Return the [x, y] coordinate for the center point of the cell that contains the specified text.  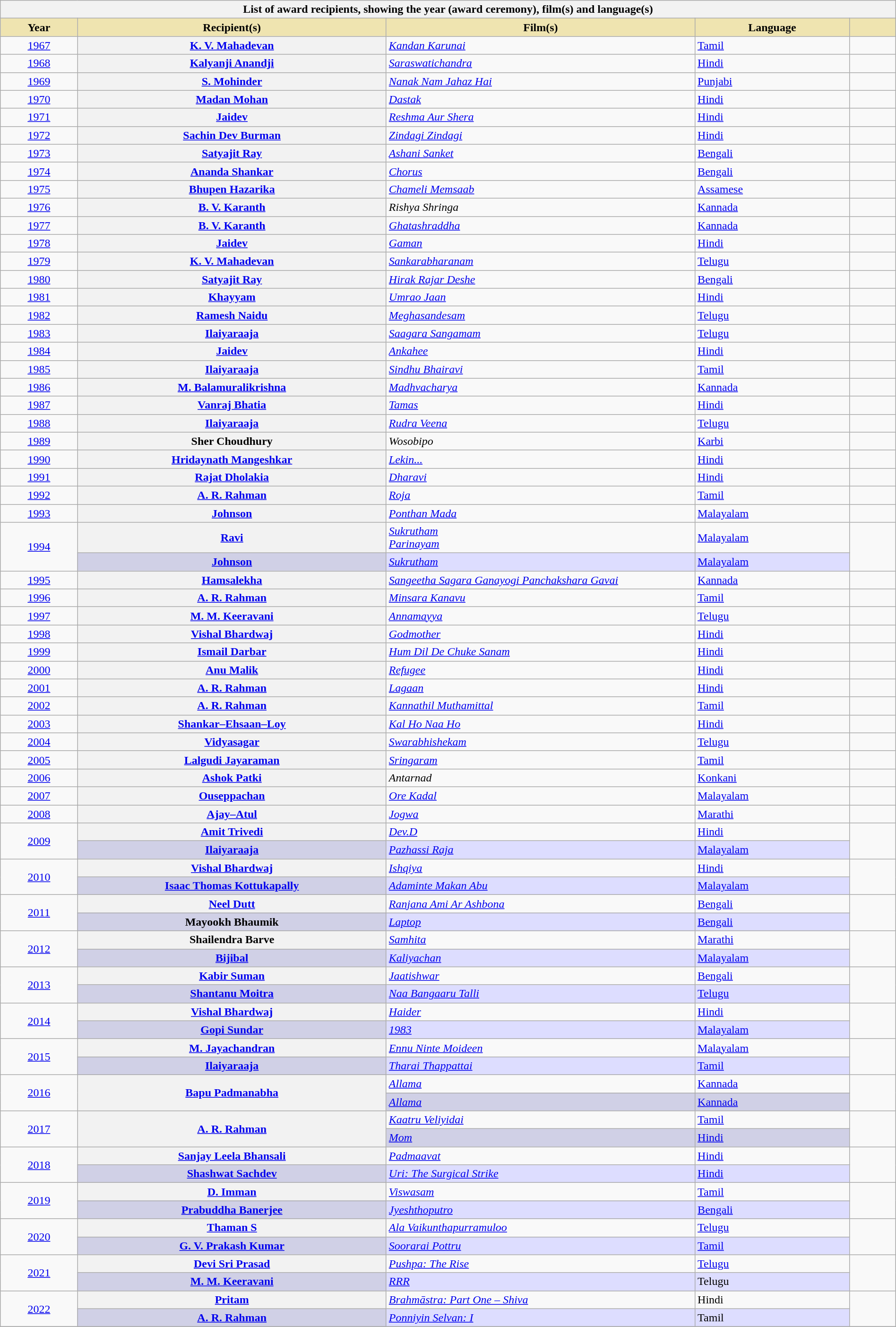
2021 [39, 1273]
2001 [39, 688]
Kalyanji Anandji [232, 63]
1994 [39, 546]
Samhita [541, 940]
Kaatru Veliyidai [541, 1120]
2000 [39, 670]
Mom [541, 1138]
Vanraj Bhatia [232, 405]
Punjabi [772, 81]
Meghasandesam [541, 315]
Ouseppachan [232, 796]
Film(s) [541, 27]
2012 [39, 949]
2004 [39, 742]
Hridaynath Mangeshkar [232, 459]
Ajay–Atul [232, 814]
Bapu Padmanabha [232, 1093]
Shankar–Ehsaan–Loy [232, 724]
Adaminte Makan Abu [541, 886]
Rudra Veena [541, 423]
Sukrutham Parinayam [541, 538]
2016 [39, 1093]
2003 [39, 724]
Nanak Nam Jahaz Hai [541, 81]
Kandan Karunai [541, 45]
1967 [39, 45]
2007 [39, 796]
Wosobipo [541, 441]
1993 [39, 513]
Chorus [541, 171]
Ishqiya [541, 868]
Saagara Sangamam [541, 333]
Pritam [232, 1300]
Haider [541, 1012]
Sangeetha Sagara Ganayogi Panchakshara Gavai [541, 580]
Viswasam [541, 1192]
2017 [39, 1129]
Assamese [772, 189]
2002 [39, 706]
1992 [39, 495]
G. V. Prakash Kumar [232, 1246]
Gopi Sundar [232, 1030]
Anu Malik [232, 670]
Umrao Jaan [541, 297]
2018 [39, 1165]
1999 [39, 652]
Tamas [541, 405]
Bhupen Hazarika [232, 189]
1981 [39, 297]
Hum Dil De Chuke Sanam [541, 652]
1998 [39, 634]
1988 [39, 423]
Ramesh Naidu [232, 315]
Reshma Aur Shera [541, 117]
Gaman [541, 243]
2015 [39, 1057]
2022 [39, 1309]
Sher Choudhury [232, 441]
1975 [39, 189]
Year [39, 27]
1984 [39, 351]
Ashani Sanket [541, 153]
Uri: The Surgical Strike [541, 1174]
M. Balamuralikrishna [232, 387]
Ore Kadal [541, 796]
Swarabhishekam [541, 742]
Pushpa: The Rise [541, 1264]
Hamsalekha [232, 580]
Shailendra Barve [232, 940]
1986 [39, 387]
D. Imman [232, 1192]
Ismail Darbar [232, 652]
Ponniyin Selvan: I [541, 1318]
1973 [39, 153]
Shantanu Moitra [232, 994]
2013 [39, 985]
Sringaram [541, 760]
Jogwa [541, 814]
1997 [39, 616]
Brahmāstra: Part One – Shiva [541, 1300]
1978 [39, 243]
Ranjana Ami Ar Ashbona [541, 904]
Jaatishwar [541, 976]
Recipient(s) [232, 27]
Lekin... [541, 459]
1972 [39, 135]
Chameli Memsaab [541, 189]
1976 [39, 207]
1996 [39, 598]
Vidyasagar [232, 742]
Madhvacharya [541, 387]
Refugee [541, 670]
1991 [39, 477]
Ala Vaikunthapurramuloo [541, 1228]
1977 [39, 226]
1989 [39, 441]
Khayyam [232, 297]
2011 [39, 913]
Laptop [541, 922]
2010 [39, 877]
2020 [39, 1237]
Mayookh Bhaumik [232, 922]
1969 [39, 81]
Jyeshthoputro [541, 1210]
Ananda Shankar [232, 171]
Isaac Thomas Kottukapally [232, 886]
1987 [39, 405]
Madan Mohan [232, 99]
Prabuddha Banerjee [232, 1210]
List of award recipients, showing the year (award ceremony), film(s) and language(s) [448, 9]
Kaliyachan [541, 958]
Naa Bangaaru Talli [541, 994]
Kal Ho Naa Ho [541, 724]
Kannathil Muthamittal [541, 706]
1968 [39, 63]
Language [772, 27]
Zindagi Zindagi [541, 135]
Lagaan [541, 688]
1982 [39, 315]
RRR [541, 1282]
2005 [39, 760]
Soorarai Pottru [541, 1246]
Lalgudi Jayaraman [232, 760]
1979 [39, 261]
Tharai Thappattai [541, 1066]
Dharavi [541, 477]
1970 [39, 99]
M. Jayachandran [232, 1048]
Ashok Patki [232, 778]
Sindhu Bhairavi [541, 369]
1990 [39, 459]
Sanjay Leela Bhansali [232, 1156]
1985 [39, 369]
1971 [39, 117]
Sachin Dev Burman [232, 135]
2014 [39, 1021]
Sankarabharanam [541, 261]
1980 [39, 279]
Amit Trivedi [232, 832]
2019 [39, 1201]
Ponthan Mada [541, 513]
1995 [39, 580]
Pazhassi Raja [541, 850]
Hirak Rajar Deshe [541, 279]
Saraswatichandra [541, 63]
Antarnad [541, 778]
2008 [39, 814]
Ghatashraddha [541, 226]
S. Mohinder [232, 81]
2006 [39, 778]
Konkani [772, 778]
1974 [39, 171]
Rajat Dholakia [232, 477]
Dev.D [541, 832]
Devi Sri Prasad [232, 1264]
Bijibal [232, 958]
Ennu Ninte Moideen [541, 1048]
Thaman S [232, 1228]
Karbi [772, 441]
Sukrutham [541, 562]
Padmaavat [541, 1156]
Kabir Suman [232, 976]
Neel Dutt [232, 904]
Rishya Shringa [541, 207]
Shashwat Sachdev [232, 1174]
Ankahee [541, 351]
Annamayya [541, 616]
Dastak [541, 99]
2009 [39, 841]
Godmother [541, 634]
Roja [541, 495]
Ravi [232, 538]
Minsara Kanavu [541, 598]
